Identify which cell holds the provided text, then report its [x, y] central coordinate. 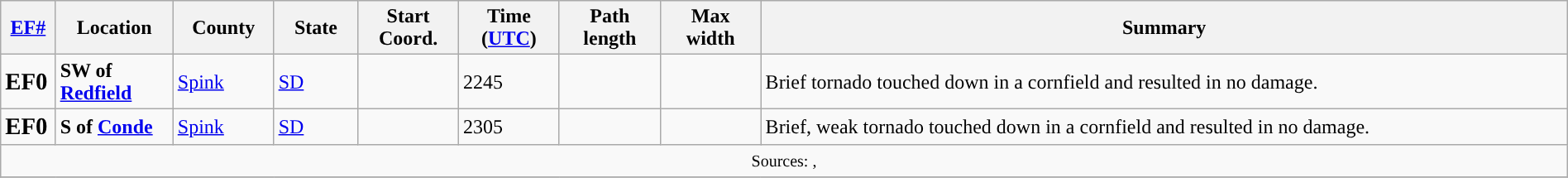
2245 [509, 81]
Brief, weak tornado touched down in a cornfield and resulted in no damage. [1164, 127]
Path length [610, 28]
S of Conde [114, 127]
Time (UTC) [509, 28]
Summary [1164, 28]
Sources: , [784, 161]
County [223, 28]
Max width [710, 28]
SW of Redfield [114, 81]
Brief tornado touched down in a cornfield and resulted in no damage. [1164, 81]
2305 [509, 127]
State [316, 28]
Start Coord. [409, 28]
Location [114, 28]
EF# [28, 28]
